Find where the given text appears and provide that cell's center as [x, y] coordinate. 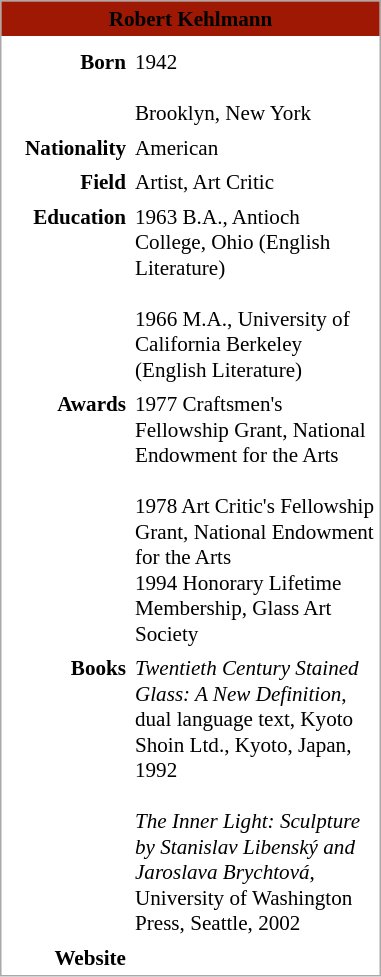
Artist, Art Critic [254, 182]
1963 B.A., Antioch College, Ohio (English Literature)1966 M.A., University of California Berkeley (English Literature) [254, 294]
Education [66, 294]
Field [66, 182]
Books [66, 796]
Robert Kehlmann [191, 19]
Nationality [66, 147]
American [254, 147]
1942Brooklyn, New York [254, 88]
Awards [66, 519]
Website [66, 957]
Born [66, 88]
